Determine the (X, Y) coordinate at the center of the cell enclosing the given text.  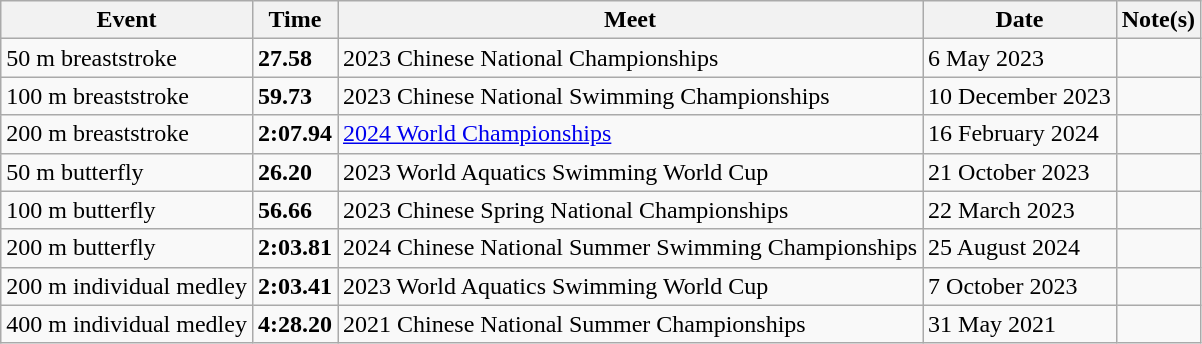
Date (1020, 20)
31 May 2021 (1020, 324)
25 August 2024 (1020, 248)
2:03.41 (294, 286)
10 December 2023 (1020, 96)
2:07.94 (294, 134)
400 m individual medley (127, 324)
2:03.81 (294, 248)
Meet (630, 20)
27.58 (294, 58)
50 m butterfly (127, 172)
2024 Chinese National Summer Swimming Championships (630, 248)
200 m breaststroke (127, 134)
2024 World Championships (630, 134)
50 m breaststroke (127, 58)
21 October 2023 (1020, 172)
100 m butterfly (127, 210)
Event (127, 20)
56.66 (294, 210)
6 May 2023 (1020, 58)
59.73 (294, 96)
26.20 (294, 172)
16 February 2024 (1020, 134)
Note(s) (1158, 20)
200 m individual medley (127, 286)
22 March 2023 (1020, 210)
2023 Chinese National Championships (630, 58)
4:28.20 (294, 324)
Time (294, 20)
7 October 2023 (1020, 286)
2023 Chinese Spring National Championships (630, 210)
2021 Chinese National Summer Championships (630, 324)
2023 Chinese National Swimming Championships (630, 96)
200 m butterfly (127, 248)
100 m breaststroke (127, 96)
